Search for the cell housing the specified text and yield its (x, y) center coordinate. 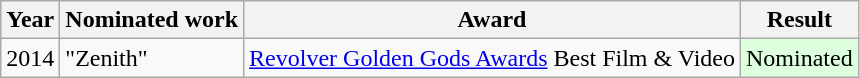
2014 (30, 58)
"Zenith" (152, 58)
Year (30, 20)
Nominated work (152, 20)
Award (492, 20)
Nominated (800, 58)
Revolver Golden Gods Awards Best Film & Video (492, 58)
Result (800, 20)
